Detect which cell encompasses the target text, then output its (X, Y) center coordinate. 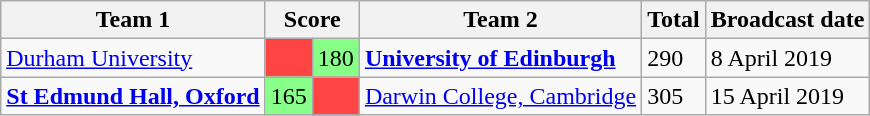
Broadcast date (788, 20)
15 April 2019 (788, 96)
St Edmund Hall, Oxford (133, 96)
165 (288, 96)
Darwin College, Cambridge (500, 96)
8 April 2019 (788, 58)
Score (312, 20)
Team 1 (133, 20)
290 (674, 58)
Total (674, 20)
180 (336, 58)
Team 2 (500, 20)
305 (674, 96)
University of Edinburgh (500, 58)
Durham University (133, 58)
